Output the [x, y] coordinate of the center of the cell containing the given text.  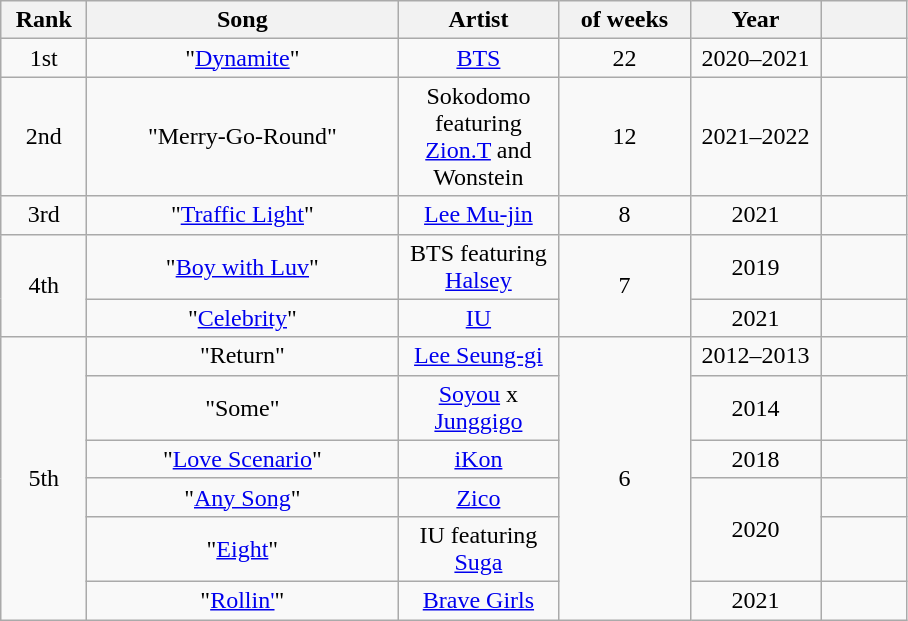
2018 [756, 459]
Soyou x Junggigo [478, 408]
"Dynamite" [242, 58]
of weeks [624, 20]
"Love Scenario" [242, 459]
2nd [44, 136]
Rank [44, 20]
iKon [478, 459]
Sokodomo featuringZion.T and Wonstein [478, 136]
7 [624, 286]
5th [44, 478]
2014 [756, 408]
BTS featuring Halsey [478, 266]
22 [624, 58]
Artist [478, 20]
IU [478, 318]
2012–2013 [756, 356]
"Merry-Go-Round" [242, 136]
Lee Mu-jin [478, 215]
"Rollin'" [242, 600]
Brave Girls [478, 600]
1st [44, 58]
8 [624, 215]
Zico [478, 497]
Song [242, 20]
"Boy with Luv" [242, 266]
4th [44, 286]
Year [756, 20]
IU featuring Suga [478, 548]
"Eight" [242, 548]
12 [624, 136]
Lee Seung-gi [478, 356]
"Any Song" [242, 497]
"Some" [242, 408]
BTS [478, 58]
6 [624, 478]
2019 [756, 266]
"Celebrity" [242, 318]
2020 [756, 530]
"Return" [242, 356]
2020–2021 [756, 58]
2021–2022 [756, 136]
"Traffic Light" [242, 215]
3rd [44, 215]
